Identify which cell holds the provided text, then report its (X, Y) central coordinate. 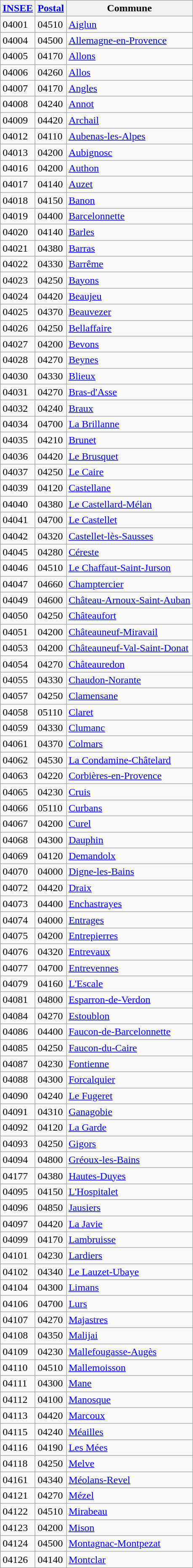
04112 (18, 1400)
Fontienne (130, 1064)
04041 (18, 520)
Gréoux-les-Bains (130, 1160)
Lurs (130, 1304)
04073 (18, 904)
Mison (130, 1528)
04190 (51, 1447)
Melve (130, 1463)
04062 (18, 760)
04049 (18, 600)
04039 (18, 488)
04025 (18, 312)
Allemagne-en-Provence (130, 40)
04012 (18, 136)
Jausiers (130, 1208)
Beaujeu (130, 296)
Marcoux (130, 1415)
Mallemoisson (130, 1368)
04020 (18, 232)
Auzet (130, 184)
04094 (18, 1160)
04280 (51, 552)
04026 (18, 328)
04075 (18, 936)
04124 (18, 1544)
Banon (130, 200)
04084 (18, 1016)
Barcelonnette (130, 216)
04310 (51, 1112)
04021 (18, 248)
Gigors (130, 1144)
Ganagobie (130, 1112)
Commune (130, 8)
04023 (18, 280)
04104 (18, 1288)
04660 (51, 584)
Le Castellard-Mélan (130, 504)
04090 (18, 1096)
Curel (130, 824)
04092 (18, 1128)
Castellane (130, 488)
04122 (18, 1512)
L'Hospitalet (130, 1192)
Bevons (130, 344)
Châteaufort (130, 616)
04101 (18, 1256)
04008 (18, 104)
04042 (18, 536)
Châteauneuf-Miravail (130, 632)
04087 (18, 1064)
Le Chaffaut-Saint-Jurson (130, 568)
Corbières-en-Provence (130, 776)
Barras (130, 248)
04108 (18, 1336)
Forcalquier (130, 1080)
Aubignosc (130, 152)
04069 (18, 856)
04036 (18, 456)
Clamensane (130, 696)
04016 (18, 168)
Le Castellet (130, 520)
04024 (18, 296)
04037 (18, 472)
04111 (18, 1384)
04161 (18, 1479)
04107 (18, 1320)
04059 (18, 728)
Le Caire (130, 472)
04210 (51, 440)
04099 (18, 1240)
04115 (18, 1431)
Méolans-Revel (130, 1479)
04118 (18, 1463)
Beynes (130, 360)
Le Lauzet-Ubaye (130, 1272)
04076 (18, 952)
Champtercier (130, 584)
04086 (18, 1032)
04220 (51, 776)
Montclar (130, 1560)
Bellaffaire (130, 328)
Montagnac-Montpezat (130, 1544)
Demandolx (130, 856)
Lardiers (130, 1256)
Lambruisse (130, 1240)
04095 (18, 1192)
Archail (130, 120)
La Condamine-Châtelard (130, 760)
Annot (130, 104)
04079 (18, 984)
04009 (18, 120)
04051 (18, 632)
Braux (130, 408)
Châteauneuf-Val-Saint-Donat (130, 648)
Barrême (130, 264)
04530 (51, 760)
Brunet (130, 440)
L'Escale (130, 984)
04019 (18, 216)
Hautes-Duyes (130, 1176)
Mézel (130, 1496)
04091 (18, 1112)
04054 (18, 664)
Manosque (130, 1400)
Barles (130, 232)
Mane (130, 1384)
Angles (130, 88)
04123 (18, 1528)
04065 (18, 792)
Céreste (130, 552)
04053 (18, 648)
04001 (18, 24)
Authon (130, 168)
Enchastrayes (130, 904)
04097 (18, 1224)
04027 (18, 344)
04100 (51, 1400)
04116 (18, 1447)
Aiglun (130, 24)
Méailles (130, 1431)
04050 (18, 616)
Curbans (130, 808)
04057 (18, 696)
04006 (18, 72)
04007 (18, 88)
04177 (18, 1176)
Beauvezer (130, 312)
04109 (18, 1352)
04600 (51, 600)
04047 (18, 584)
04022 (18, 264)
04068 (18, 840)
Postal (51, 8)
Faucon-du-Caire (130, 1048)
04058 (18, 712)
Esparron-de-Verdon (130, 1000)
04061 (18, 744)
04018 (18, 200)
04055 (18, 680)
Estoublon (130, 1016)
Entrepierres (130, 936)
04106 (18, 1304)
04035 (18, 440)
Châteauredon (130, 664)
04040 (18, 504)
04850 (51, 1208)
04126 (18, 1560)
Château-Arnoux-Saint-Auban (130, 600)
Entrages (130, 920)
Mirabeau (130, 1512)
Cruis (130, 792)
Majastres (130, 1320)
La Garde (130, 1128)
04096 (18, 1208)
Claret (130, 712)
Le Brusquet (130, 456)
Les Mées (130, 1447)
Limans (130, 1288)
INSEE (18, 8)
04260 (51, 72)
04072 (18, 888)
Allons (130, 56)
Allos (130, 72)
04093 (18, 1144)
Le Fugeret (130, 1096)
Draix (130, 888)
Entrevennes (130, 968)
Blieux (130, 376)
04034 (18, 424)
04081 (18, 1000)
Chaudon-Norante (130, 680)
04005 (18, 56)
04088 (18, 1080)
Digne-les-Bains (130, 872)
04066 (18, 808)
04067 (18, 824)
04070 (18, 872)
04013 (18, 152)
Colmars (130, 744)
04045 (18, 552)
04085 (18, 1048)
Aubenas-les-Alpes (130, 136)
04030 (18, 376)
Castellet-lès-Sausses (130, 536)
04160 (51, 984)
04032 (18, 408)
04063 (18, 776)
Clumanc (130, 728)
La Javie (130, 1224)
Dauphin (130, 840)
04031 (18, 392)
Mallefougasse-Augès (130, 1352)
Malijai (130, 1336)
04102 (18, 1272)
04113 (18, 1415)
04121 (18, 1496)
La Brillanne (130, 424)
04350 (51, 1336)
Faucon-de-Barcelonnette (130, 1032)
04004 (18, 40)
04017 (18, 184)
04074 (18, 920)
04028 (18, 360)
Entrevaux (130, 952)
Bayons (130, 280)
04077 (18, 968)
Bras-d'Asse (130, 392)
04046 (18, 568)
